Search for the cell housing the specified text and yield its (X, Y) center coordinate. 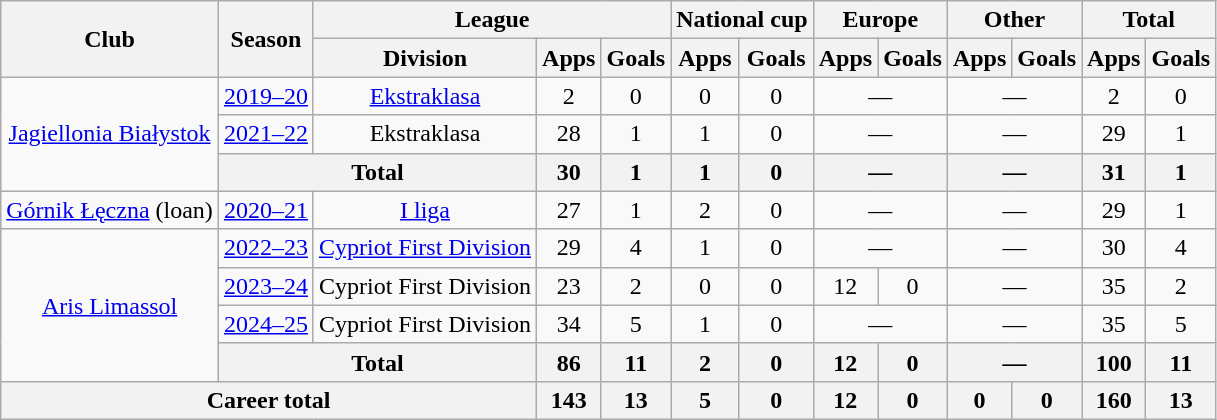
League (492, 20)
Górnik Łęczna (loan) (110, 210)
86 (569, 362)
Club (110, 39)
31 (1114, 172)
I liga (424, 210)
Season (266, 39)
2023–24 (266, 286)
23 (569, 286)
2021–22 (266, 134)
Other (1014, 20)
100 (1114, 362)
Aris Limassol (110, 305)
Europe (880, 20)
Career total (269, 400)
Jagiellonia Białystok (110, 134)
Division (424, 58)
160 (1114, 400)
27 (569, 210)
National cup (742, 20)
2020–21 (266, 210)
2019–20 (266, 96)
2024–25 (266, 324)
143 (569, 400)
2022–23 (266, 248)
34 (569, 324)
28 (569, 134)
